Return (X, Y) of the center of cell containing provided text 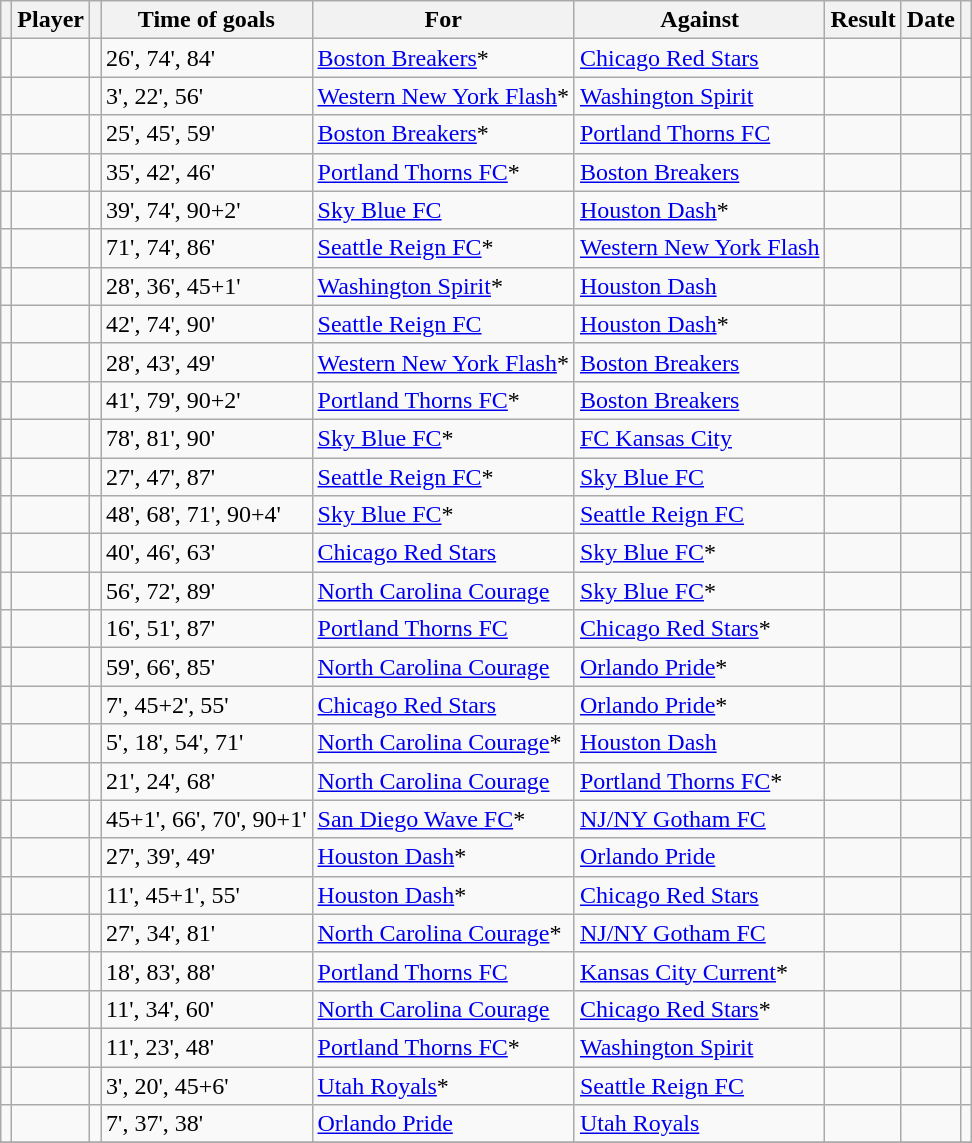
Utah Royals (699, 1124)
39', 74', 90+2' (206, 210)
7', 45+2', 55' (206, 705)
San Diego Wave FC* (443, 819)
28', 43', 49' (206, 362)
78', 81', 90' (206, 438)
27', 39', 49' (206, 857)
27', 47', 87' (206, 477)
41', 79', 90+2' (206, 400)
7', 37', 38' (206, 1124)
Result (863, 20)
56', 72', 89' (206, 591)
11', 23', 48' (206, 1047)
Date (930, 20)
11', 34', 60' (206, 1009)
35', 42', 46' (206, 172)
42', 74', 90' (206, 324)
11', 45+1', 55' (206, 895)
48', 68', 71', 90+4' (206, 515)
18', 83', 88' (206, 971)
Western New York Flash (699, 248)
26', 74', 84' (206, 58)
Time of goals (206, 20)
71', 74', 86' (206, 248)
45+1', 66', 70', 90+1' (206, 819)
Against (699, 20)
40', 46', 63' (206, 553)
Player (51, 20)
Washington Spirit* (443, 286)
3', 20', 45+6' (206, 1085)
25', 45', 59' (206, 134)
59', 66', 85' (206, 667)
16', 51', 87' (206, 629)
27', 34', 81' (206, 933)
28', 36', 45+1' (206, 286)
3', 22', 56' (206, 96)
5', 18', 54', 71' (206, 743)
For (443, 20)
Utah Royals* (443, 1085)
Kansas City Current* (699, 971)
FC Kansas City (699, 438)
21', 24', 68' (206, 781)
